Detect which cell encompasses the target text, then output its (x, y) center coordinate. 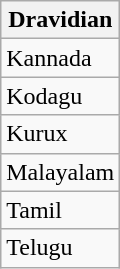
Kannada (60, 58)
Telugu (60, 248)
Kurux (60, 134)
Tamil (60, 210)
Kodagu (60, 96)
Dravidian (60, 20)
Malayalam (60, 172)
